Return the [X, Y] coordinate for the center point of the cell that contains the specified text.  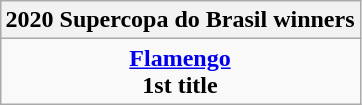
2020 Supercopa do Brasil winners [180, 20]
Flamengo1st title [180, 72]
